Capture the cell that displays the provided text and extract its (X, Y) central coordinate. 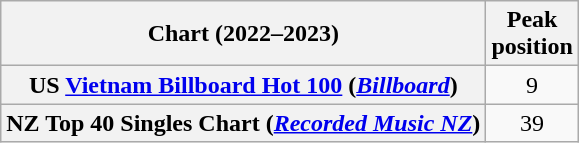
Peakposition (532, 34)
39 (532, 123)
NZ Top 40 Singles Chart (Recorded Music NZ) (244, 123)
9 (532, 85)
US Vietnam Billboard Hot 100 (Billboard) (244, 85)
Chart (2022–2023) (244, 34)
